Return [x, y] of the center of cell containing provided text 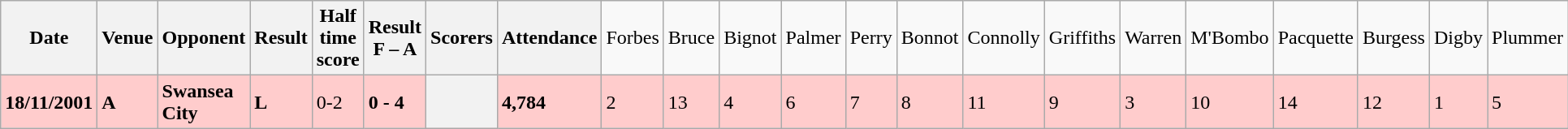
Bonnot [930, 38]
6 [814, 102]
Date [49, 38]
ResultF – A [395, 38]
Griffiths [1082, 38]
13 [691, 102]
1 [1458, 102]
14 [1315, 102]
5 [1528, 102]
Connolly [1004, 38]
Digby [1458, 38]
7 [870, 102]
Venue [127, 38]
Warren [1153, 38]
18/11/2001 [49, 102]
11 [1004, 102]
Palmer [814, 38]
4,784 [549, 102]
12 [1393, 102]
L [281, 102]
Opponent [204, 38]
Bruce [691, 38]
10 [1229, 102]
Attendance [549, 38]
Swansea City [204, 102]
Pacquette [1315, 38]
M'Bombo [1229, 38]
Plummer [1528, 38]
Forbes [633, 38]
Scorers [462, 38]
Result [281, 38]
9 [1082, 102]
Bignot [750, 38]
4 [750, 102]
A [127, 102]
2 [633, 102]
Half time score [338, 38]
Perry [870, 38]
0-2 [338, 102]
8 [930, 102]
3 [1153, 102]
Burgess [1393, 38]
0 - 4 [395, 102]
